Return (x, y) of the center of cell containing provided text 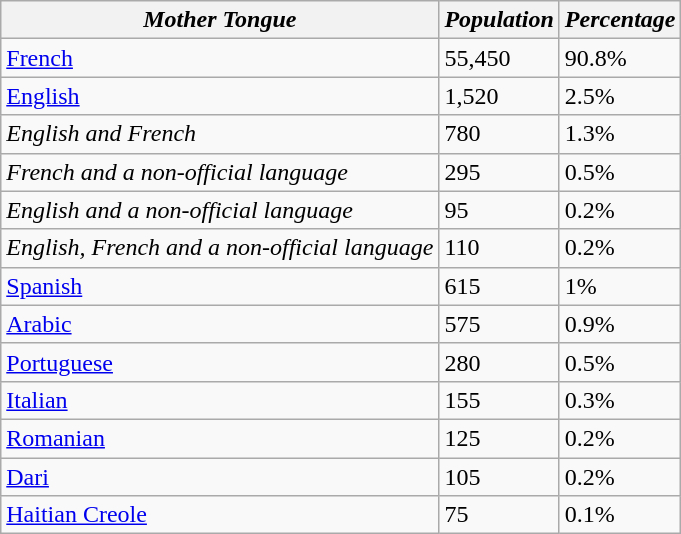
Percentage (620, 20)
English and a non-official language (220, 210)
Arabic (220, 324)
575 (499, 324)
0.1% (620, 515)
155 (499, 400)
French and a non-official language (220, 172)
Romanian (220, 438)
110 (499, 248)
295 (499, 172)
Italian (220, 400)
French (220, 58)
Haitian Creole (220, 515)
0.9% (620, 324)
90.8% (620, 58)
Portuguese (220, 362)
Population (499, 20)
English and French (220, 134)
1,520 (499, 96)
2.5% (620, 96)
95 (499, 210)
615 (499, 286)
Mother Tongue (220, 20)
0.3% (620, 400)
Dari (220, 477)
1% (620, 286)
105 (499, 477)
280 (499, 362)
English, French and a non-official language (220, 248)
English (220, 96)
780 (499, 134)
75 (499, 515)
125 (499, 438)
55,450 (499, 58)
Spanish (220, 286)
1.3% (620, 134)
